Find where the given text appears and provide that cell's center as [x, y] coordinate. 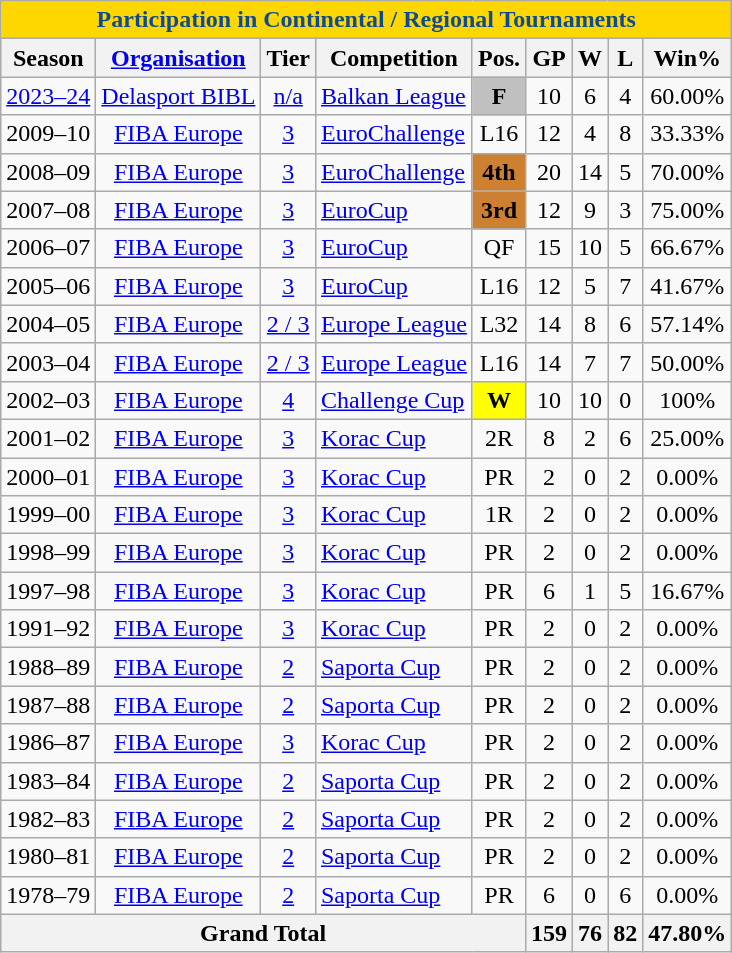
41.67% [688, 286]
GP [550, 58]
Participation in Continental / Regional Tournaments [366, 20]
Organisation [178, 58]
Balkan League [394, 96]
Competition [394, 58]
1982–83 [48, 819]
25.00% [688, 438]
1983–84 [48, 781]
1988–89 [48, 667]
1998–99 [48, 553]
76 [590, 933]
1R [498, 515]
1991–92 [48, 629]
1980–81 [48, 857]
33.33% [688, 134]
Delasport BIBL [178, 96]
Season [48, 58]
Tier [288, 58]
66.67% [688, 248]
9 [590, 210]
2023–24 [48, 96]
F [498, 96]
Win% [688, 58]
2009–10 [48, 134]
50.00% [688, 362]
2R [498, 438]
1999–00 [48, 515]
2007–08 [48, 210]
75.00% [688, 210]
L [626, 58]
2003–04 [48, 362]
2005–06 [48, 286]
4th [498, 172]
2000–01 [48, 477]
2004–05 [48, 324]
2001–02 [48, 438]
159 [550, 933]
1997–98 [48, 591]
70.00% [688, 172]
QF [498, 248]
1 [590, 591]
2006–07 [48, 248]
1987–88 [48, 705]
2002–03 [48, 400]
100% [688, 400]
Grand Total [264, 933]
3rd [498, 210]
L32 [498, 324]
Pos. [498, 58]
1986–87 [48, 743]
82 [626, 933]
1978–79 [48, 895]
2008–09 [48, 172]
20 [550, 172]
15 [550, 248]
47.80% [688, 933]
16.67% [688, 591]
60.00% [688, 96]
n/a [288, 96]
57.14% [688, 324]
Challenge Cup [394, 400]
